Determine the [x, y] coordinate at the center of the cell enclosing the given text.  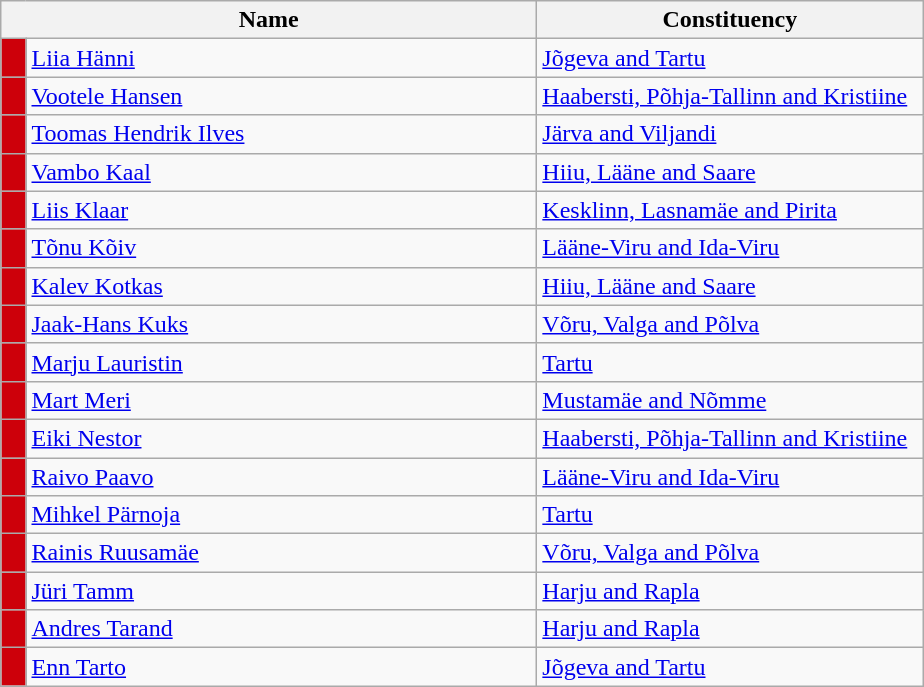
Raivo Paavo [282, 477]
Mustamäe and Nõmme [730, 400]
Kesklinn, Lasnamäe and Pirita [730, 210]
Rainis Ruusamäe [282, 553]
Järva and Viljandi [730, 134]
Enn Tarto [282, 667]
Vambo Kaal [282, 172]
Liis Klaar [282, 210]
Name [269, 20]
Jüri Tamm [282, 591]
Constituency [730, 20]
Mihkel Pärnoja [282, 515]
Liia Hänni [282, 58]
Jaak-Hans Kuks [282, 324]
Tõnu Kõiv [282, 248]
Vootele Hansen [282, 96]
Marju Lauristin [282, 362]
Kalev Kotkas [282, 286]
Eiki Nestor [282, 438]
Mart Meri [282, 400]
Andres Tarand [282, 629]
Toomas Hendrik Ilves [282, 134]
